Capture the cell that displays the provided text and extract its (X, Y) central coordinate. 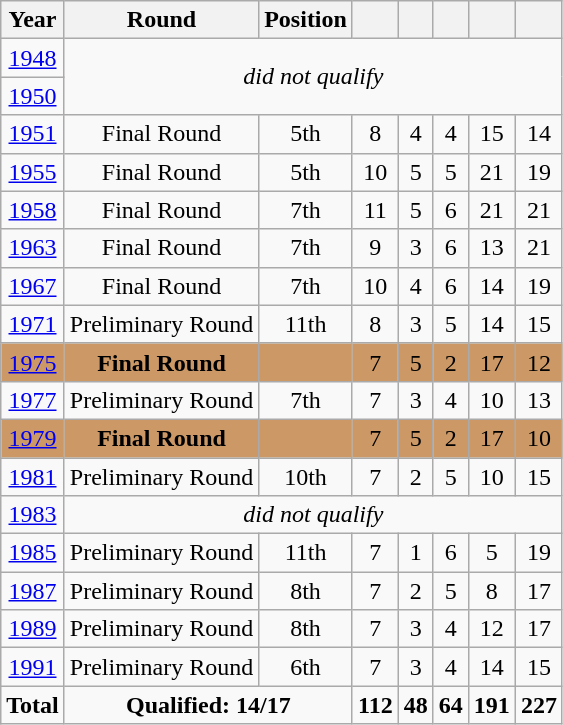
1981 (33, 477)
1 (416, 553)
9 (375, 248)
1950 (33, 96)
Round (161, 20)
6th (306, 667)
64 (450, 705)
1975 (33, 362)
1963 (33, 248)
1971 (33, 324)
48 (416, 705)
1948 (33, 58)
1958 (33, 210)
Qualified: 14/17 (208, 705)
Total (33, 705)
1991 (33, 667)
Year (33, 20)
11 (375, 210)
112 (375, 705)
1985 (33, 553)
1955 (33, 172)
1989 (33, 629)
1977 (33, 400)
10th (306, 477)
1987 (33, 591)
Position (306, 20)
227 (538, 705)
1983 (33, 515)
1951 (33, 134)
1979 (33, 438)
191 (492, 705)
1967 (33, 286)
